Extract the (X, Y) coordinate from the center of the cell holding the provided text.  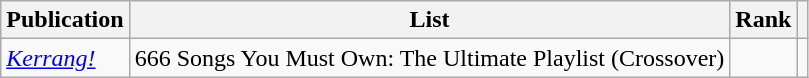
666 Songs You Must Own: The Ultimate Playlist (Crossover) (430, 58)
List (430, 20)
Rank (764, 20)
Kerrang! (65, 58)
Publication (65, 20)
